Capture the cell that displays the provided text and extract its (X, Y) central coordinate. 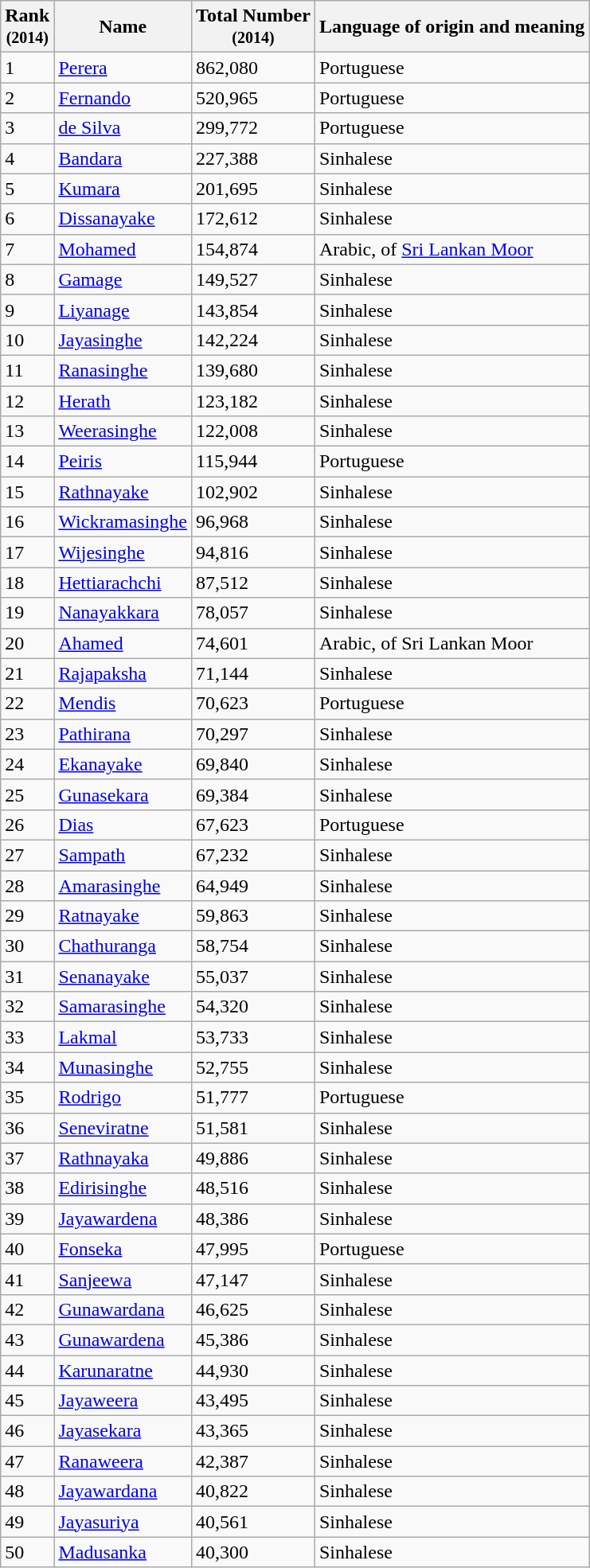
59,863 (253, 916)
Language of origin and meaning (451, 27)
47,147 (253, 1279)
Gamage (123, 279)
30 (27, 946)
8 (27, 279)
47,995 (253, 1249)
Nanayakkara (123, 613)
Dissanayake (123, 219)
43 (27, 1340)
Senanayake (123, 977)
27 (27, 855)
35 (27, 1098)
Jayawardana (123, 1492)
123,182 (253, 400)
29 (27, 916)
32 (27, 1007)
24 (27, 764)
9 (27, 310)
46,625 (253, 1309)
227,388 (253, 158)
38 (27, 1188)
19 (27, 613)
Wickramasinghe (123, 522)
122,008 (253, 431)
48 (27, 1492)
67,623 (253, 825)
Amarasinghe (123, 886)
Fonseka (123, 1249)
6 (27, 219)
48,386 (253, 1219)
21 (27, 673)
42 (27, 1309)
25 (27, 794)
20 (27, 643)
51,581 (253, 1128)
Rathnayaka (123, 1158)
Name (123, 27)
15 (27, 492)
40,300 (253, 1552)
201,695 (253, 189)
Ekanayake (123, 764)
Mendis (123, 704)
Peiris (123, 462)
Rodrigo (123, 1098)
11 (27, 370)
54,320 (253, 1007)
Samarasinghe (123, 1007)
48,516 (253, 1188)
94,816 (253, 552)
41 (27, 1279)
149,527 (253, 279)
Jayaweera (123, 1401)
Liyanage (123, 310)
Gunawardena (123, 1340)
Rank(2014) (27, 27)
33 (27, 1037)
52,755 (253, 1067)
46 (27, 1431)
Rathnayake (123, 492)
45,386 (253, 1340)
53,733 (253, 1037)
Chathuranga (123, 946)
Jayasinghe (123, 340)
Wijesinghe (123, 552)
Perera (123, 68)
Gunawardana (123, 1309)
Ahamed (123, 643)
55,037 (253, 977)
14 (27, 462)
47 (27, 1461)
44,930 (253, 1370)
64,949 (253, 886)
18 (27, 583)
7 (27, 249)
69,384 (253, 794)
69,840 (253, 764)
Mohamed (123, 249)
34 (27, 1067)
26 (27, 825)
Hettiarachchi (123, 583)
Weerasinghe (123, 431)
96,968 (253, 522)
de Silva (123, 128)
4 (27, 158)
39 (27, 1219)
172,612 (253, 219)
Rajapaksha (123, 673)
Total Number(2014) (253, 27)
10 (27, 340)
Sanjeewa (123, 1279)
Jayasuriya (123, 1522)
40 (27, 1249)
12 (27, 400)
Madusanka (123, 1552)
102,902 (253, 492)
78,057 (253, 613)
1 (27, 68)
71,144 (253, 673)
50 (27, 1552)
115,944 (253, 462)
Bandara (123, 158)
87,512 (253, 583)
Edirisinghe (123, 1188)
2 (27, 98)
Seneviratne (123, 1128)
13 (27, 431)
Ranasinghe (123, 370)
37 (27, 1158)
42,387 (253, 1461)
Jayawardena (123, 1219)
Ratnayake (123, 916)
16 (27, 522)
862,080 (253, 68)
23 (27, 734)
Pathirana (123, 734)
49 (27, 1522)
Kumara (123, 189)
3 (27, 128)
Lakmal (123, 1037)
Jayasekara (123, 1431)
45 (27, 1401)
Herath (123, 400)
Karunaratne (123, 1370)
67,232 (253, 855)
40,822 (253, 1492)
Ranaweera (123, 1461)
49,886 (253, 1158)
520,965 (253, 98)
Dias (123, 825)
17 (27, 552)
36 (27, 1128)
299,772 (253, 128)
43,495 (253, 1401)
139,680 (253, 370)
44 (27, 1370)
28 (27, 886)
58,754 (253, 946)
Sampath (123, 855)
Munasinghe (123, 1067)
5 (27, 189)
Gunasekara (123, 794)
70,297 (253, 734)
143,854 (253, 310)
31 (27, 977)
40,561 (253, 1522)
74,601 (253, 643)
Fernando (123, 98)
142,224 (253, 340)
154,874 (253, 249)
70,623 (253, 704)
22 (27, 704)
51,777 (253, 1098)
43,365 (253, 1431)
